Capture the cell that displays the provided text and extract its (x, y) central coordinate. 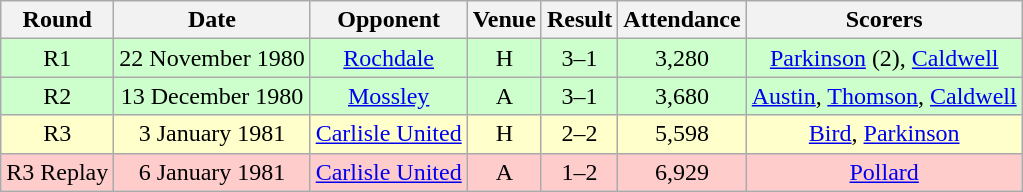
R3 (58, 134)
Date (212, 20)
R3 Replay (58, 172)
Round (58, 20)
Austin, Thomson, Caldwell (884, 96)
Attendance (682, 20)
Pollard (884, 172)
Opponent (388, 20)
R2 (58, 96)
3,680 (682, 96)
22 November 1980 (212, 58)
3,280 (682, 58)
2–2 (579, 134)
6 January 1981 (212, 172)
Mossley (388, 96)
Rochdale (388, 58)
Parkinson (2), Caldwell (884, 58)
6,929 (682, 172)
Bird, Parkinson (884, 134)
Scorers (884, 20)
Venue (504, 20)
5,598 (682, 134)
R1 (58, 58)
1–2 (579, 172)
Result (579, 20)
13 December 1980 (212, 96)
3 January 1981 (212, 134)
